From the cell containing the given text, extract its center point as [x, y] coordinate. 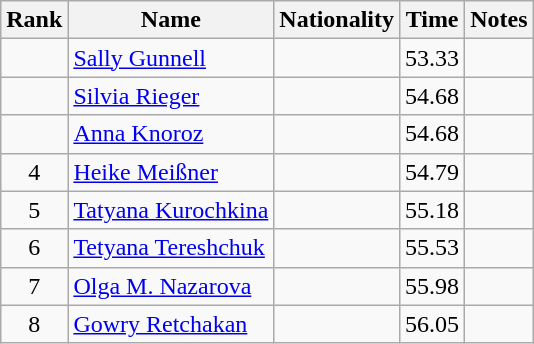
56.05 [432, 324]
Rank [34, 20]
Time [432, 20]
Silvia Rieger [171, 96]
Gowry Retchakan [171, 324]
54.79 [432, 172]
55.18 [432, 210]
55.53 [432, 248]
Heike Meißner [171, 172]
Tatyana Kurochkina [171, 210]
Name [171, 20]
8 [34, 324]
Olga M. Nazarova [171, 286]
6 [34, 248]
5 [34, 210]
4 [34, 172]
Notes [499, 20]
Sally Gunnell [171, 58]
55.98 [432, 286]
7 [34, 286]
Tetyana Tereshchuk [171, 248]
Anna Knoroz [171, 134]
53.33 [432, 58]
Nationality [337, 20]
